Extract the [x, y] coordinate from the center of the cell holding the provided text.  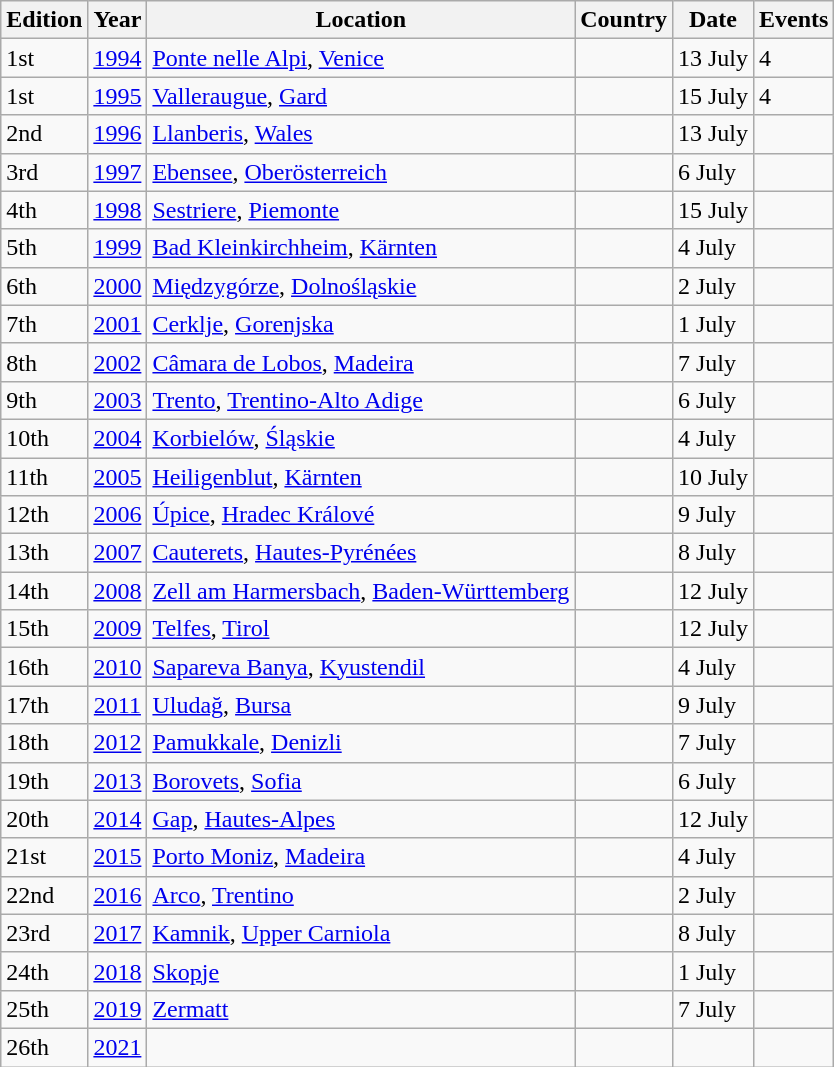
Edition [44, 20]
Zell am Harmersbach, Baden-Württemberg [361, 591]
2000 [118, 286]
2018 [118, 971]
2017 [118, 933]
Cauterets, Hautes-Pyrénées [361, 553]
Cerklje, Gorenjska [361, 324]
6th [44, 286]
Sestriere, Piemonte [361, 210]
26th [44, 1047]
2016 [118, 895]
2015 [118, 857]
2011 [118, 705]
Zermatt [361, 1009]
Ebensee, Oberösterreich [361, 172]
14th [44, 591]
19th [44, 781]
23rd [44, 933]
Korbielów, Śląskie [361, 438]
Úpice, Hradec Králové [361, 515]
Bad Kleinkirchheim, Kärnten [361, 248]
24th [44, 971]
2007 [118, 553]
Międzygórze, Dolnośląskie [361, 286]
5th [44, 248]
2005 [118, 477]
17th [44, 705]
2013 [118, 781]
Valleraugue, Gard [361, 96]
15th [44, 629]
Uludağ, Bursa [361, 705]
25th [44, 1009]
Llanberis, Wales [361, 134]
Porto Moniz, Madeira [361, 857]
Telfes, Tirol [361, 629]
2012 [118, 743]
1997 [118, 172]
1995 [118, 96]
1998 [118, 210]
Câmara de Lobos, Madeira [361, 362]
2004 [118, 438]
9th [44, 400]
10 July [712, 477]
1994 [118, 58]
1996 [118, 134]
Location [361, 20]
2019 [118, 1009]
Events [794, 20]
3rd [44, 172]
Gap, Hautes-Alpes [361, 819]
Pamukkale, Denizli [361, 743]
2nd [44, 134]
Borovets, Sofia [361, 781]
2003 [118, 400]
Trento, Trentino-Alto Adige [361, 400]
Sapareva Banya, Kyustendil [361, 667]
12th [44, 515]
Year [118, 20]
1999 [118, 248]
22nd [44, 895]
2008 [118, 591]
21st [44, 857]
13th [44, 553]
8th [44, 362]
2006 [118, 515]
2009 [118, 629]
4th [44, 210]
2010 [118, 667]
Arco, Trentino [361, 895]
18th [44, 743]
2002 [118, 362]
16th [44, 667]
10th [44, 438]
7th [44, 324]
Kamnik, Upper Carniola [361, 933]
11th [44, 477]
20th [44, 819]
Date [712, 20]
2021 [118, 1047]
2014 [118, 819]
Heiligenblut, Kärnten [361, 477]
Country [624, 20]
Ponte nelle Alpi, Venice [361, 58]
Skopje [361, 971]
2001 [118, 324]
